Return the [X, Y] coordinate for the center point of the cell that contains the specified text.  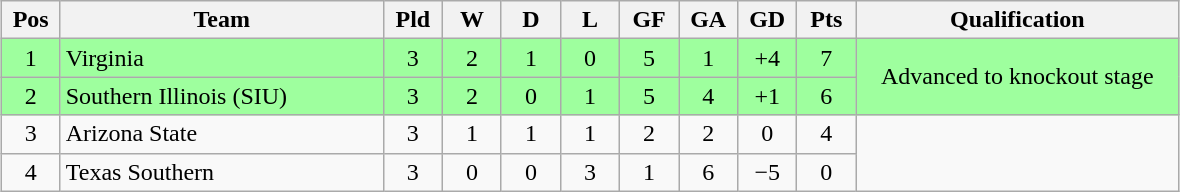
+4 [768, 58]
GF [650, 20]
7 [826, 58]
Southern Illinois (SIU) [222, 96]
W [472, 20]
D [530, 20]
Texas Southern [222, 172]
GA [708, 20]
Qualification [1018, 20]
L [590, 20]
Team [222, 20]
Pts [826, 20]
GD [768, 20]
+1 [768, 96]
Pld [412, 20]
Advanced to knockout stage [1018, 77]
Arizona State [222, 134]
Virginia [222, 58]
Pos [30, 20]
−5 [768, 172]
